Identify which cell holds the provided text, then report its [X, Y] central coordinate. 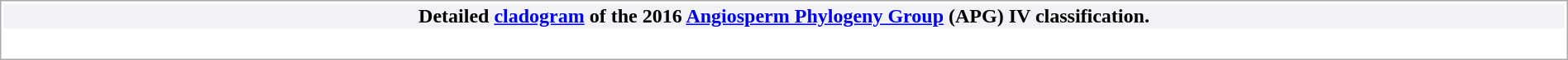
Detailed cladogram of the 2016 Angiosperm Phylogeny Group (APG) IV classification. [784, 16]
